Find where the given text appears and provide that cell's center as (x, y) coordinate. 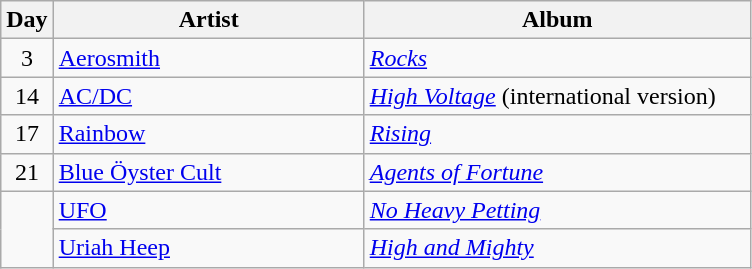
Day (27, 20)
Blue Öyster Cult (208, 172)
Agents of Fortune (557, 172)
3 (27, 58)
Artist (208, 20)
High and Mighty (557, 248)
High Voltage (international version) (557, 96)
Rocks (557, 58)
AC/DC (208, 96)
Rainbow (208, 134)
21 (27, 172)
Aerosmith (208, 58)
14 (27, 96)
UFO (208, 210)
No Heavy Petting (557, 210)
17 (27, 134)
Uriah Heep (208, 248)
Album (557, 20)
Rising (557, 134)
